Identify which cell holds the provided text, then report its [x, y] central coordinate. 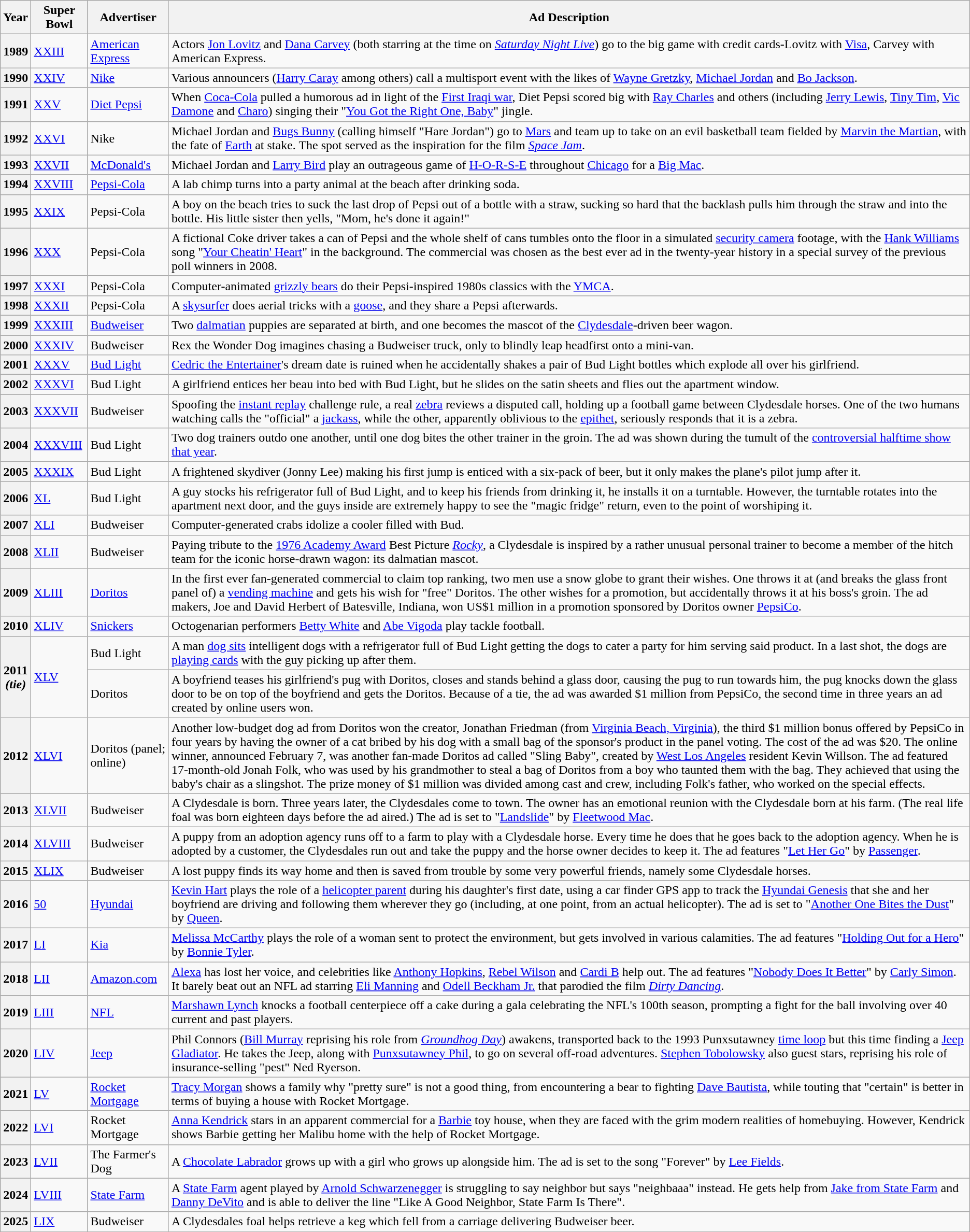
XLIII [59, 592]
XLII [59, 551]
XXVIII [59, 185]
XLVIII [59, 844]
XXV [59, 105]
XLIV [59, 626]
2015 [16, 870]
2022 [16, 1128]
2018 [16, 979]
LVII [59, 1161]
XLVII [59, 810]
Snickers [128, 626]
XXXV [59, 365]
XLVI [59, 755]
The Farmer's Dog [128, 1161]
1989 [16, 51]
A lost puppy finds its way home and then is saved from trouble by some very powerful friends, namely some Clydesdale horses. [569, 870]
XLV [59, 677]
Cedric the Entertainer's dream date is ruined when he accidentally shakes a pair of Bud Light bottles which explode all over his girlfriend. [569, 365]
Advertiser [128, 18]
Year [16, 18]
XXXVIII [59, 445]
A Clydesdales foal helps retrieve a keg which fell from a carriage delivering Budweiser beer. [569, 1222]
McDonald's [128, 165]
1991 [16, 105]
LV [59, 1094]
Diet Pepsi [128, 105]
2003 [16, 412]
Kia [128, 945]
XLIX [59, 870]
2007 [16, 525]
2001 [16, 365]
XXXII [59, 305]
XXIV [59, 78]
Michael Jordan and Larry Bird play an outrageous game of H-O-R-S-E throughout Chicago for a Big Mac. [569, 165]
2014 [16, 844]
2012 [16, 755]
Jeep [128, 1053]
2025 [16, 1222]
NFL [128, 1013]
2011(tie) [16, 677]
XXXVI [59, 385]
State Farm [128, 1195]
1997 [16, 286]
1995 [16, 211]
2009 [16, 592]
Ad Description [569, 18]
LIV [59, 1053]
2008 [16, 551]
Rex the Wonder Dog imagines chasing a Budweiser truck, only to blindly leap headfirst onto a mini-van. [569, 345]
XXXIX [59, 472]
2021 [16, 1094]
50 [59, 904]
Super Bowl [59, 18]
LI [59, 945]
2005 [16, 472]
2000 [16, 345]
A girlfriend entices her beau into bed with Bud Light, but he slides on the satin sheets and flies out the apartment window. [569, 385]
Doritos (panel; online) [128, 755]
1993 [16, 165]
1990 [16, 78]
XXXIII [59, 325]
Computer-animated grizzly bears do their Pepsi-inspired 1980s classics with the YMCA. [569, 286]
XXXVII [59, 412]
Octogenarian performers Betty White and Abe Vigoda play tackle football. [569, 626]
XXX [59, 252]
Two dalmatian puppies are separated at birth, and one becomes the mascot of the Clydesdale-driven beer wagon. [569, 325]
Hyundai [128, 904]
A lab chimp turns into a party animal at the beach after drinking soda. [569, 185]
LVI [59, 1128]
LVIII [59, 1195]
XXVI [59, 138]
2024 [16, 1195]
2004 [16, 445]
1994 [16, 185]
XXXIV [59, 345]
XXIII [59, 51]
A Chocolate Labrador grows up with a girl who grows up alongside him. The ad is set to the song "Forever" by Lee Fields. [569, 1161]
2013 [16, 810]
2019 [16, 1013]
LIX [59, 1222]
2002 [16, 385]
1998 [16, 305]
2016 [16, 904]
2010 [16, 626]
LIII [59, 1013]
2023 [16, 1161]
Various announcers (Harry Caray among others) call a multisport event with the likes of Wayne Gretzky, Michael Jordan and Bo Jackson. [569, 78]
American Express [128, 51]
A skysurfer does aerial tricks with a goose, and they share a Pepsi afterwards. [569, 305]
XXIX [59, 211]
XXXI [59, 286]
XLI [59, 525]
2017 [16, 945]
Amazon.com [128, 979]
2020 [16, 1053]
XL [59, 499]
1992 [16, 138]
LII [59, 979]
1999 [16, 325]
2006 [16, 499]
A frightened skydiver (Jonny Lee) making his first jump is enticed with a six-pack of beer, but it only makes the plane's pilot jump after it. [569, 472]
Computer-generated crabs idolize a cooler filled with Bud. [569, 525]
1996 [16, 252]
XXVII [59, 165]
